Output the (X, Y) coordinate of the center of the cell containing the given text.  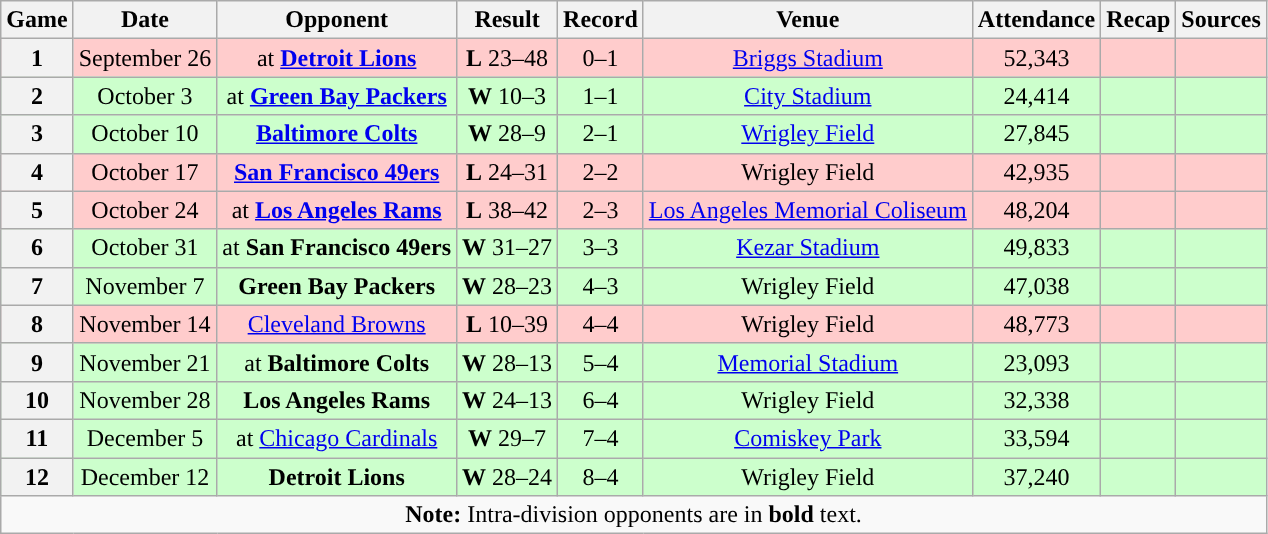
L 38–42 (508, 210)
L 24–31 (508, 172)
San Francisco 49ers (337, 172)
52,343 (1036, 58)
49,833 (1036, 248)
12 (37, 477)
Comiskey Park (808, 438)
Result (508, 20)
at Green Bay Packers (337, 96)
W 10–3 (508, 96)
27,845 (1036, 134)
W 29–7 (508, 438)
October 10 (145, 134)
4 (37, 172)
6 (37, 248)
November 21 (145, 362)
October 31 (145, 248)
Briggs Stadium (808, 58)
5–4 (601, 362)
2–1 (601, 134)
W 24–13 (508, 400)
Record (601, 20)
Venue (808, 20)
November 7 (145, 286)
October 24 (145, 210)
Memorial Stadium (808, 362)
32,338 (1036, 400)
1–1 (601, 96)
3 (37, 134)
10 (37, 400)
Baltimore Colts (337, 134)
Kezar Stadium (808, 248)
Detroit Lions (337, 477)
9 (37, 362)
Game (37, 20)
6–4 (601, 400)
1 (37, 58)
December 5 (145, 438)
7 (37, 286)
11 (37, 438)
3–3 (601, 248)
37,240 (1036, 477)
October 17 (145, 172)
0–1 (601, 58)
Los Angeles Memorial Coliseum (808, 210)
November 28 (145, 400)
Note: Intra-division opponents are in bold text. (634, 515)
December 12 (145, 477)
5 (37, 210)
4–3 (601, 286)
at Detroit Lions (337, 58)
W 31–27 (508, 248)
at Chicago Cardinals (337, 438)
33,594 (1036, 438)
Green Bay Packers (337, 286)
42,935 (1036, 172)
4–4 (601, 324)
W 28–23 (508, 286)
November 14 (145, 324)
48,773 (1036, 324)
September 26 (145, 58)
2–2 (601, 172)
at Baltimore Colts (337, 362)
48,204 (1036, 210)
Sources (1222, 20)
Recap (1138, 20)
24,414 (1036, 96)
at San Francisco 49ers (337, 248)
8–4 (601, 477)
23,093 (1036, 362)
7–4 (601, 438)
Date (145, 20)
City Stadium (808, 96)
October 3 (145, 96)
47,038 (1036, 286)
at Los Angeles Rams (337, 210)
W 28–9 (508, 134)
L 23–48 (508, 58)
L 10–39 (508, 324)
2–3 (601, 210)
2 (37, 96)
8 (37, 324)
Opponent (337, 20)
Cleveland Browns (337, 324)
W 28–24 (508, 477)
Los Angeles Rams (337, 400)
Attendance (1036, 20)
W 28–13 (508, 362)
